Identify which cell holds the provided text, then report its (X, Y) central coordinate. 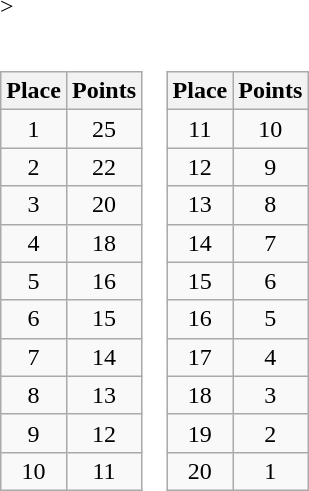
22 (104, 167)
19 (200, 433)
17 (200, 357)
25 (104, 129)
